Return [x, y] of the center of cell containing provided text 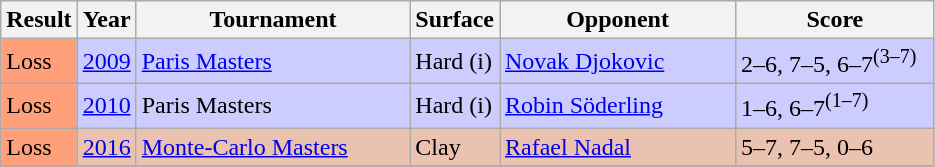
2009 [106, 62]
2010 [106, 106]
Opponent [618, 20]
5–7, 7–5, 0–6 [836, 147]
Robin Söderling [618, 106]
Year [106, 20]
Tournament [273, 20]
Clay [455, 147]
2–6, 7–5, 6–7(3–7) [836, 62]
Score [836, 20]
Rafael Nadal [618, 147]
1–6, 6–7(1–7) [836, 106]
Result [39, 20]
2016 [106, 147]
Novak Djokovic [618, 62]
Monte-Carlo Masters [273, 147]
Surface [455, 20]
